Extract the [X, Y] coordinate from the center of the cell holding the provided text.  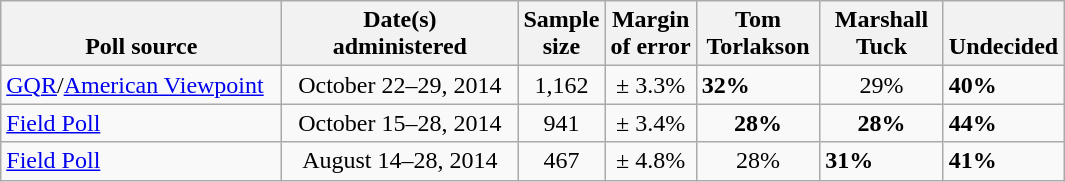
October 15–28, 2014 [400, 123]
October 22–29, 2014 [400, 85]
467 [562, 161]
31% [882, 161]
44% [1003, 123]
1,162 [562, 85]
GQR/American Viewpoint [142, 85]
August 14–28, 2014 [400, 161]
Undecided [1003, 34]
MarshallTuck [882, 34]
± 4.8% [650, 161]
± 3.3% [650, 85]
941 [562, 123]
40% [1003, 85]
Samplesize [562, 34]
TomTorlakson [758, 34]
29% [882, 85]
± 3.4% [650, 123]
32% [758, 85]
Date(s)administered [400, 34]
Marginof error [650, 34]
Poll source [142, 34]
41% [1003, 161]
